Pinpoint the cell where the given text exists, returning its (X, Y) midpoint coordinate. 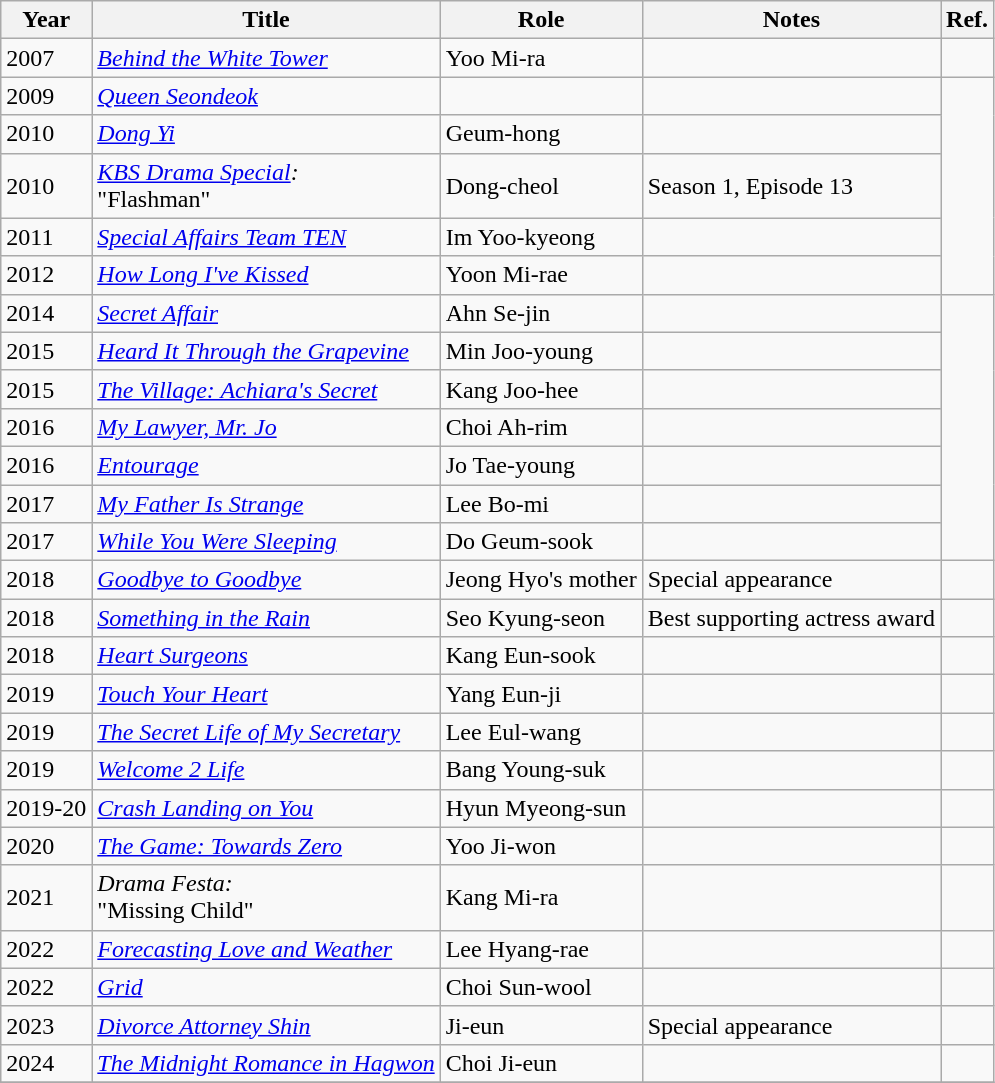
The Village: Achiara's Secret (266, 389)
Touch Your Heart (266, 694)
Welcome 2 Life (266, 770)
2019-20 (46, 808)
KBS Drama Special:"Flashman" (266, 186)
Bang Young-suk (541, 770)
Kang Eun-sook (541, 656)
2012 (46, 275)
Ji-eun (541, 1025)
Heart Surgeons (266, 656)
Dong-cheol (541, 186)
Secret Affair (266, 313)
Lee Hyang-rae (541, 949)
Season 1, Episode 13 (791, 186)
Kang Joo-hee (541, 389)
Ref. (968, 20)
2007 (46, 58)
The Midnight Romance in Hagwon (266, 1063)
Heard It Through the Grapevine (266, 351)
Choi Ah-rim (541, 427)
Title (266, 20)
Do Geum-sook (541, 542)
Behind the White Tower (266, 58)
Best supporting actress award (791, 618)
Notes (791, 20)
2011 (46, 237)
Yoo Ji-won (541, 846)
Geum-hong (541, 134)
2024 (46, 1063)
The Game: Towards Zero (266, 846)
Hyun Myeong-sun (541, 808)
Jo Tae-young (541, 465)
Yang Eun-ji (541, 694)
2014 (46, 313)
The Secret Life of My Secretary (266, 732)
Dong Yi (266, 134)
Entourage (266, 465)
Im Yoo-kyeong (541, 237)
Drama Festa:"Missing Child" (266, 898)
2020 (46, 846)
2021 (46, 898)
Choi Ji-eun (541, 1063)
My Father Is Strange (266, 503)
2023 (46, 1025)
While You Were Sleeping (266, 542)
Queen Seondeok (266, 96)
Ahn Se-jin (541, 313)
Seo Kyung-seon (541, 618)
Lee Eul-wang (541, 732)
How Long I've Kissed (266, 275)
Something in the Rain (266, 618)
Role (541, 20)
Min Joo-young (541, 351)
Year (46, 20)
Choi Sun-wool (541, 987)
Yoon Mi-rae (541, 275)
2009 (46, 96)
Jeong Hyo's mother (541, 580)
Grid (266, 987)
Special Affairs Team TEN (266, 237)
Goodbye to Goodbye (266, 580)
Forecasting Love and Weather (266, 949)
Crash Landing on You (266, 808)
Lee Bo-mi (541, 503)
Divorce Attorney Shin (266, 1025)
My Lawyer, Mr. Jo (266, 427)
Yoo Mi-ra (541, 58)
Kang Mi-ra (541, 898)
